Extract the [x, y] coordinate from the center of the cell holding the provided text.  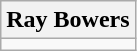
Ray Bowers [68, 20]
